Capture the cell that displays the provided text and extract its (x, y) central coordinate. 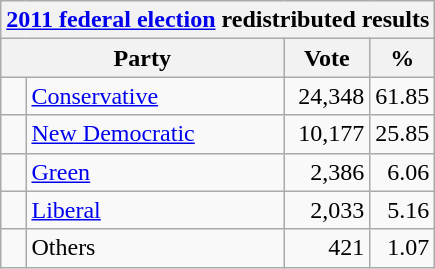
New Democratic (155, 134)
5.16 (402, 210)
Others (155, 248)
421 (327, 248)
2,033 (327, 210)
Vote (327, 58)
25.85 (402, 134)
2011 federal election redistributed results (218, 20)
2,386 (327, 172)
24,348 (327, 96)
Party (142, 58)
% (402, 58)
Liberal (155, 210)
Conservative (155, 96)
61.85 (402, 96)
Green (155, 172)
1.07 (402, 248)
6.06 (402, 172)
10,177 (327, 134)
